From the cell containing the given text, extract its center point as [X, Y] coordinate. 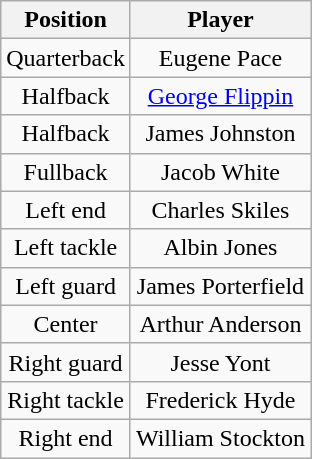
Fullback [66, 172]
George Flippin [220, 96]
Charles Skiles [220, 210]
Jesse Yont [220, 362]
Center [66, 324]
James Porterfield [220, 286]
Albin Jones [220, 248]
Right end [66, 438]
Frederick Hyde [220, 400]
William Stockton [220, 438]
Arthur Anderson [220, 324]
Right tackle [66, 400]
Right guard [66, 362]
Position [66, 20]
Player [220, 20]
Jacob White [220, 172]
Quarterback [66, 58]
Left end [66, 210]
Left tackle [66, 248]
Eugene Pace [220, 58]
James Johnston [220, 134]
Left guard [66, 286]
